Detect which cell encompasses the target text, then output its (X, Y) center coordinate. 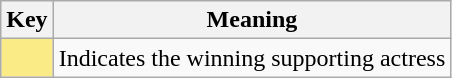
Meaning (252, 20)
Key (27, 20)
Indicates the winning supporting actress (252, 58)
